Extract the [X, Y] coordinate from the center of the cell holding the provided text.  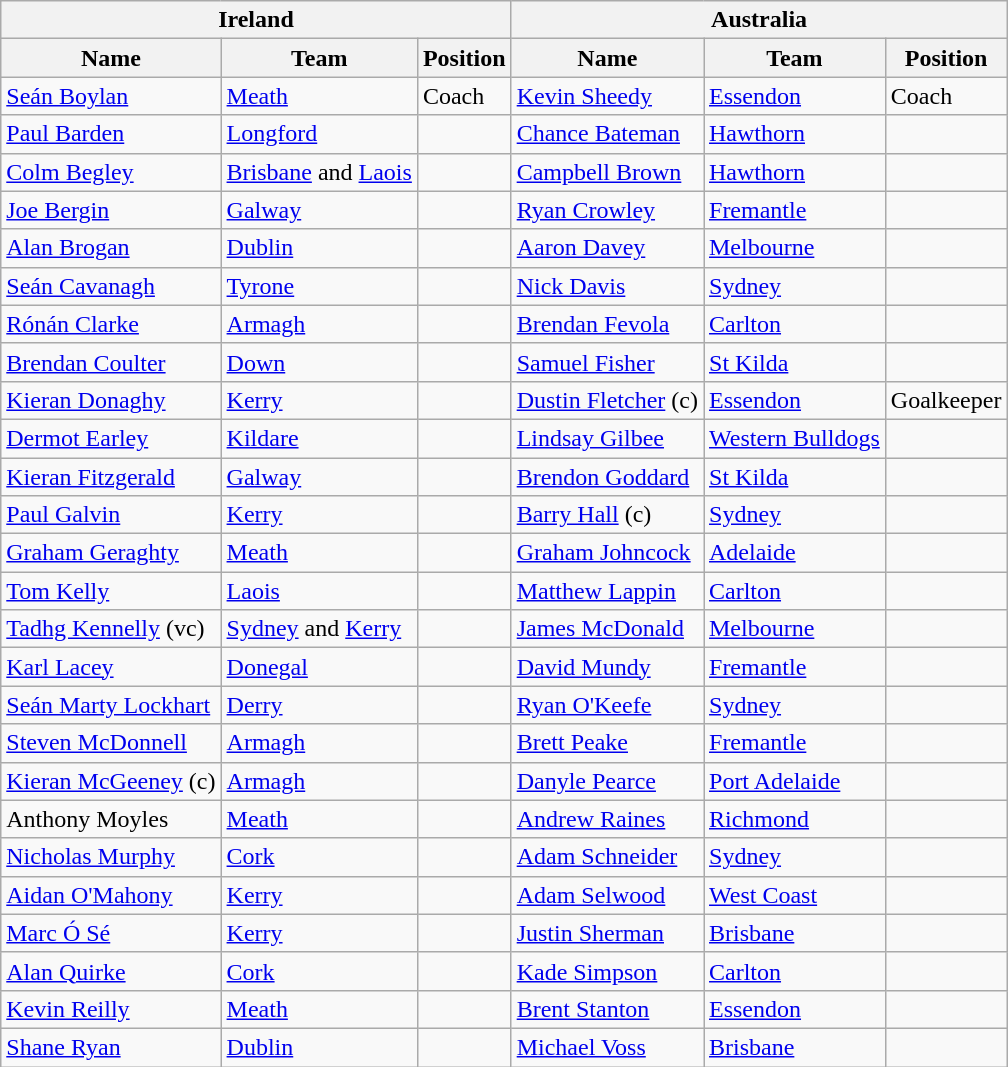
David Mundy [607, 667]
Kildare [319, 438]
Alan Brogan [111, 248]
Ireland [256, 20]
West Coast [795, 895]
Seán Cavanagh [111, 286]
Derry [319, 705]
Richmond [795, 819]
Seán Boylan [111, 96]
Campbell Brown [607, 172]
Seán Marty Lockhart [111, 705]
Anthony Moyles [111, 819]
Adelaide [795, 553]
Brent Stanton [607, 1009]
Colm Begley [111, 172]
Paul Galvin [111, 515]
Alan Quirke [111, 971]
Kade Simpson [607, 971]
Karl Lacey [111, 667]
Barry Hall (c) [607, 515]
Graham Geraghty [111, 553]
Brendon Goddard [607, 477]
Brendan Coulter [111, 362]
Lindsay Gilbee [607, 438]
Laois [319, 591]
Marc Ó Sé [111, 933]
Sydney and Kerry [319, 629]
Dustin Fletcher (c) [607, 400]
Brisbane and Laois [319, 172]
Adam Schneider [607, 857]
Tadhg Kennelly (vc) [111, 629]
Brett Peake [607, 743]
Dermot Earley [111, 438]
Tom Kelly [111, 591]
Kieran McGeeney (c) [111, 781]
Graham Johncock [607, 553]
Aaron Davey [607, 248]
Nicholas Murphy [111, 857]
Michael Voss [607, 1047]
Shane Ryan [111, 1047]
James McDonald [607, 629]
Kevin Sheedy [607, 96]
Andrew Raines [607, 819]
Ryan Crowley [607, 210]
Samuel Fisher [607, 362]
Matthew Lappin [607, 591]
Danyle Pearce [607, 781]
Rónán Clarke [111, 324]
Adam Selwood [607, 895]
Longford [319, 134]
Kieran Donaghy [111, 400]
Port Adelaide [795, 781]
Kieran Fitzgerald [111, 477]
Tyrone [319, 286]
Down [319, 362]
Ryan O'Keefe [607, 705]
Chance Bateman [607, 134]
Aidan O'Mahony [111, 895]
Justin Sherman [607, 933]
Donegal [319, 667]
Western Bulldogs [795, 438]
Steven McDonnell [111, 743]
Goalkeeper [946, 400]
Joe Bergin [111, 210]
Nick Davis [607, 286]
Brendan Fevola [607, 324]
Paul Barden [111, 134]
Kevin Reilly [111, 1009]
Australia [759, 20]
